From the cell containing the given text, extract its center point as [X, Y] coordinate. 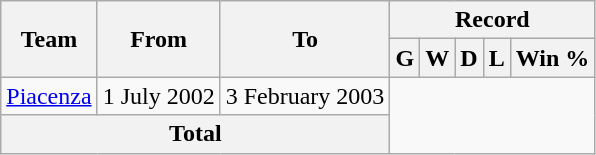
W [438, 58]
To [305, 39]
D [469, 58]
Team [49, 39]
L [496, 58]
G [405, 58]
Piacenza [49, 96]
Record [492, 20]
From [158, 39]
3 February 2003 [305, 96]
Total [196, 134]
Win % [552, 58]
1 July 2002 [158, 96]
